Locate the cell with the specified text and output its [x, y] center coordinate. 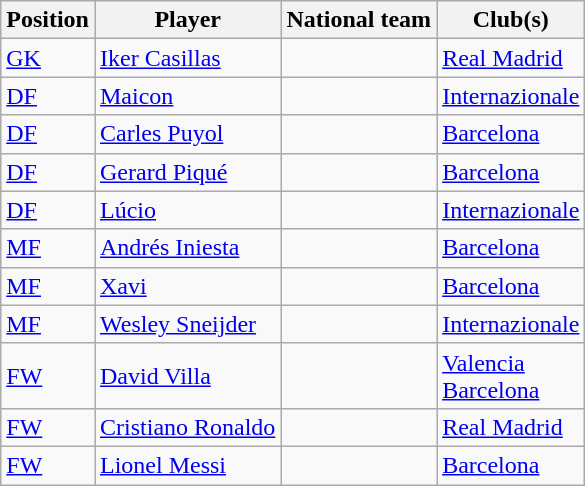
Lúcio [187, 210]
Wesley Sneijder [187, 324]
Carles Puyol [187, 134]
Iker Casillas [187, 58]
Andrés Iniesta [187, 248]
GK [48, 58]
Position [48, 20]
Cristiano Ronaldo [187, 427]
Xavi [187, 286]
Club(s) [511, 20]
National team [359, 20]
Player [187, 20]
Lionel Messi [187, 465]
Valencia Barcelona [511, 376]
Maicon [187, 96]
David Villa [187, 376]
Gerard Piqué [187, 172]
